Provide the (X, Y) coordinate of the cell's center where the given text is located.  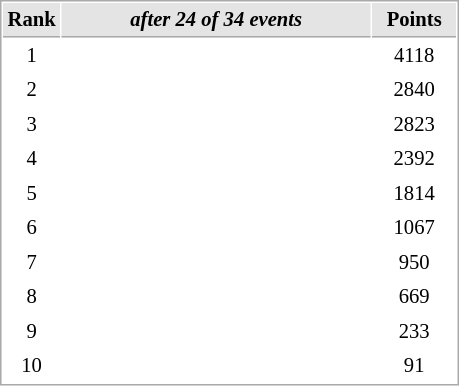
91 (414, 366)
10 (32, 366)
669 (414, 296)
6 (32, 228)
1 (32, 56)
1067 (414, 228)
Rank (32, 20)
7 (32, 262)
2840 (414, 90)
Points (414, 20)
8 (32, 296)
3 (32, 124)
2392 (414, 158)
950 (414, 262)
4118 (414, 56)
1814 (414, 194)
9 (32, 332)
2 (32, 90)
2823 (414, 124)
after 24 of 34 events (216, 20)
233 (414, 332)
4 (32, 158)
5 (32, 194)
